For the text-containing cell, return its midpoint in (x, y) coordinate format. 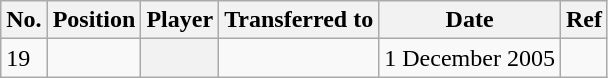
19 (24, 58)
Date (470, 20)
1 December 2005 (470, 58)
Position (94, 20)
No. (24, 20)
Player (180, 20)
Transferred to (299, 20)
Ref (584, 20)
